Capture the cell that displays the provided text and extract its [X, Y] central coordinate. 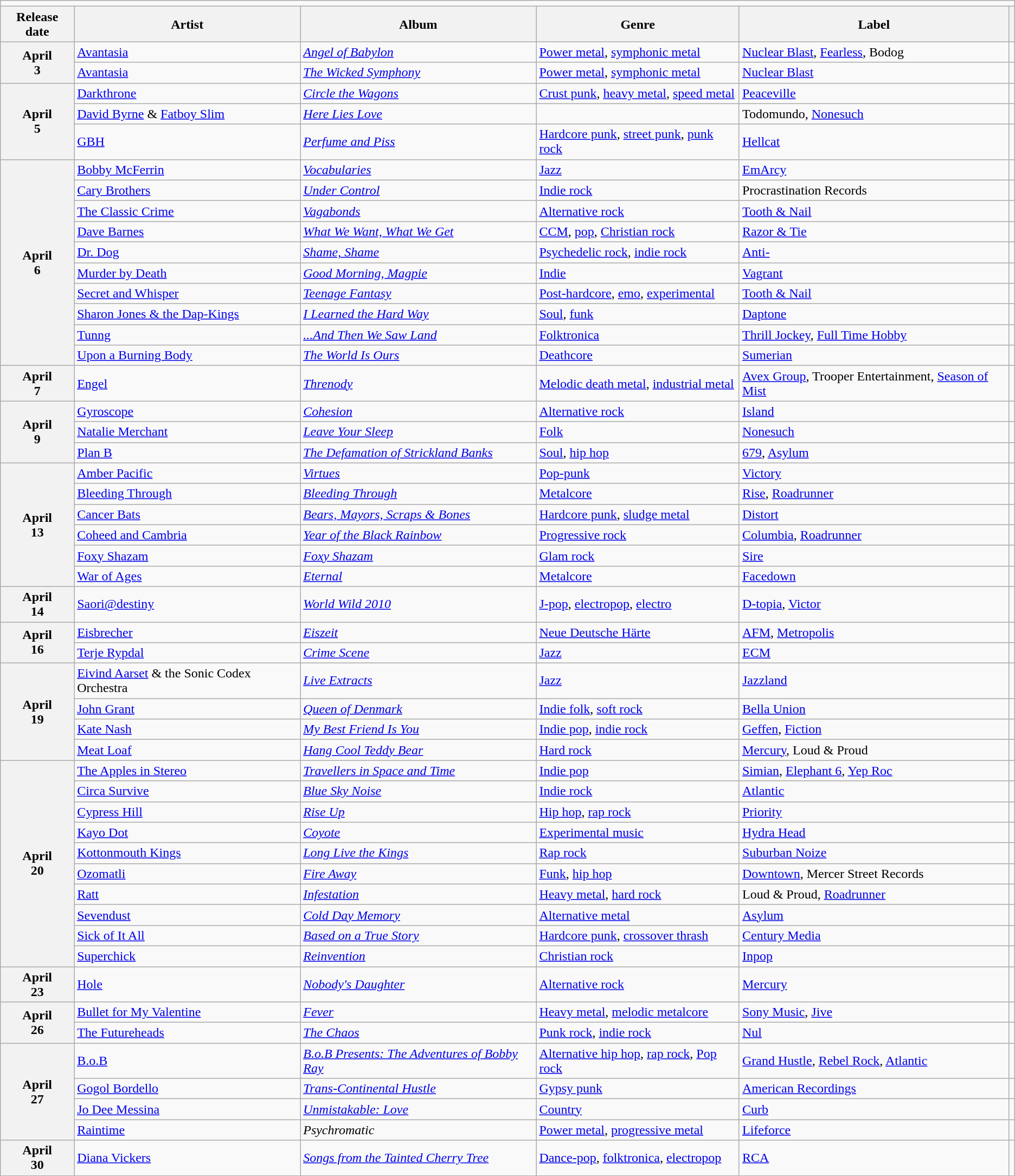
Crime Scene [419, 653]
Vagrant [874, 273]
Plan B [188, 453]
Rise Up [419, 812]
April7 [37, 384]
Jazzland [874, 681]
Amber Pacific [188, 473]
Lifeforce [874, 1130]
I Learned the Hard Way [419, 314]
Upon a Burning Body [188, 356]
Alternative hip hop, rap rock, Pop rock [638, 1061]
The Futureheads [188, 1033]
Folk [638, 432]
Based on a True Story [419, 935]
Diana Vickers [188, 1158]
Punk rock, indie rock [638, 1033]
Dr. Dog [188, 252]
Nonesuch [874, 432]
April16 [37, 643]
B.o.B Presents: The Adventures of Bobby Ray [419, 1061]
Kottonmouth Kings [188, 853]
Rap rock [638, 853]
Year of the Black Rainbow [419, 535]
Thrill Jockey, Full Time Hobby [874, 335]
Shame, Shame [419, 252]
Nul [874, 1033]
April14 [37, 604]
Alternative metal [638, 915]
April9 [37, 432]
Label [874, 24]
Cary Brothers [188, 190]
Mercury [874, 984]
J-pop, electropop, electro [638, 604]
Bullet for My Valentine [188, 1012]
April26 [37, 1023]
Sumerian [874, 356]
My Best Friend Is You [419, 729]
Hydra Head [874, 832]
April6 [37, 262]
Todomundo, Nonesuch [874, 114]
Coyote [419, 832]
Post-hardcore, emo, experimental [638, 294]
Avex Group, Trooper Entertainment, Season of Mist [874, 384]
Gogol Bordello [188, 1089]
Angel of Babylon [419, 52]
Mercury, Loud & Proud [874, 750]
Simian, Elephant 6, Yep Roc [874, 771]
Dance-pop, folktronica, electropop [638, 1158]
Fever [419, 1012]
Hip hop, rap rock [638, 812]
Queen of Denmark [419, 709]
Live Extracts [419, 681]
Ozomatli [188, 874]
Sevendust [188, 915]
Here Lies Love [419, 114]
Loud & Proud, Roadrunner [874, 894]
Secret and Whisper [188, 294]
Century Media [874, 935]
Threnody [419, 384]
Under Control [419, 190]
Album [419, 24]
Indie pop [638, 771]
Infestation [419, 894]
Pop-punk [638, 473]
Facedown [874, 576]
Rise, Roadrunner [874, 494]
Natalie Merchant [188, 432]
Anti- [874, 252]
Downtown, Mercer Street Records [874, 874]
World Wild 2010 [419, 604]
Gypsy punk [638, 1089]
Inpop [874, 956]
Columbia, Roadrunner [874, 535]
April23 [37, 984]
Folktronica [638, 335]
David Byrne & Fatboy Slim [188, 114]
Island [874, 411]
Blue Sky Noise [419, 791]
Hellcat [874, 142]
Long Live the Kings [419, 853]
Songs from the Tainted Cherry Tree [419, 1158]
Circle the Wagons [419, 93]
Vagabonds [419, 211]
D-topia, Victor [874, 604]
American Recordings [874, 1089]
April5 [37, 121]
Psychedelic rock, indie rock [638, 252]
Heavy metal, hard rock [638, 894]
Cypress Hill [188, 812]
Hardcore punk, street punk, punk rock [638, 142]
Eiszeit [419, 632]
Reinvention [419, 956]
Country [638, 1109]
Cohesion [419, 411]
RCA [874, 1158]
AFM, Metropolis [874, 632]
Perfume and Piss [419, 142]
Psychromatic [419, 1130]
The Defamation of Strickland Banks [419, 453]
Cancer Bats [188, 514]
Razor & Tie [874, 231]
CCM, pop, Christian rock [638, 231]
Sony Music, Jive [874, 1012]
Hard rock [638, 750]
The Chaos [419, 1033]
Funk, hip hop [638, 874]
679, Asylum [874, 453]
Distort [874, 514]
Power metal, progressive metal [638, 1130]
Geffen, Fiction [874, 729]
What We Want, What We Get [419, 231]
War of Ages [188, 576]
Kate Nash [188, 729]
Neue Deutsche Härte [638, 632]
Dave Barnes [188, 231]
Saori@destiny [188, 604]
Peaceville [874, 93]
Daptone [874, 314]
EmArcy [874, 170]
Kayo Dot [188, 832]
April30 [37, 1158]
April3 [37, 62]
Darkthrone [188, 93]
Atlantic [874, 791]
Travellers in Space and Time [419, 771]
GBH [188, 142]
John Grant [188, 709]
Meat Loaf [188, 750]
Melodic death metal, industrial metal [638, 384]
B.o.B [188, 1061]
Sire [874, 555]
...And Then We Saw Land [419, 335]
Cold Day Memory [419, 915]
Bears, Mayors, Scraps & Bones [419, 514]
Raintime [188, 1130]
Crust punk, heavy metal, speed metal [638, 93]
Circa Survive [188, 791]
April27 [37, 1091]
Soul, funk [638, 314]
Leave Your Sleep [419, 432]
Indie pop, indie rock [638, 729]
Procrastination Records [874, 190]
Vocabularies [419, 170]
Bobby McFerrin [188, 170]
Curb [874, 1109]
Artist [188, 24]
Engel [188, 384]
Hole [188, 984]
Indie [638, 273]
Good Morning, Magpie [419, 273]
Bella Union [874, 709]
April19 [37, 712]
Jo Dee Messina [188, 1109]
Terje Rypdal [188, 653]
April20 [37, 864]
April13 [37, 525]
Suburban Noize [874, 853]
Eisbrecher [188, 632]
Nuclear Blast, Fearless, Bodog [874, 52]
Tunng [188, 335]
Grand Hustle, Rebel Rock, Atlantic [874, 1061]
Deathcore [638, 356]
Virtues [419, 473]
Nuclear Blast [874, 73]
Progressive rock [638, 535]
Ratt [188, 894]
Gyroscope [188, 411]
Hardcore punk, crossover thrash [638, 935]
Heavy metal, melodic metalcore [638, 1012]
Eivind Aarset & the Sonic Codex Orchestra [188, 681]
Eternal [419, 576]
Superchick [188, 956]
Asylum [874, 915]
Hardcore punk, sludge metal [638, 514]
Trans-Continental Hustle [419, 1089]
Coheed and Cambria [188, 535]
The Wicked Symphony [419, 73]
Hang Cool Teddy Bear [419, 750]
The Classic Crime [188, 211]
Release date [37, 24]
The Apples in Stereo [188, 771]
The World Is Ours [419, 356]
ECM [874, 653]
Sick of It All [188, 935]
Indie folk, soft rock [638, 709]
Genre [638, 24]
Priority [874, 812]
Fire Away [419, 874]
Christian rock [638, 956]
Unmistakable: Love [419, 1109]
Experimental music [638, 832]
Soul, hip hop [638, 453]
Sharon Jones & the Dap-Kings [188, 314]
Nobody's Daughter [419, 984]
Teenage Fantasy [419, 294]
Murder by Death [188, 273]
Glam rock [638, 555]
Victory [874, 473]
